Capture the cell that displays the provided text and extract its [x, y] central coordinate. 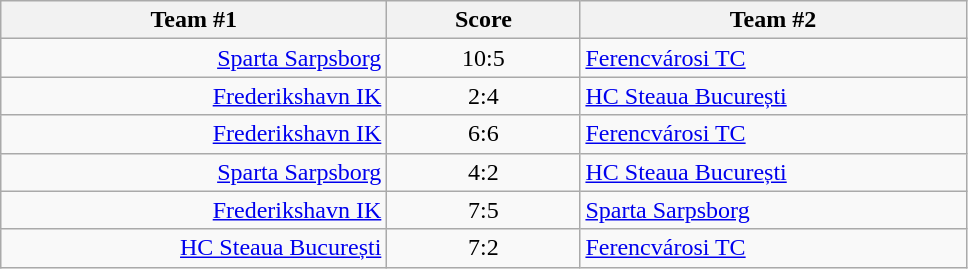
7:5 [484, 210]
4:2 [484, 172]
Score [484, 20]
7:2 [484, 248]
6:6 [484, 134]
10:5 [484, 58]
Team #2 [773, 20]
Team #1 [194, 20]
2:4 [484, 96]
